Provide the [x, y] coordinate of the cell's center where the given text is located.  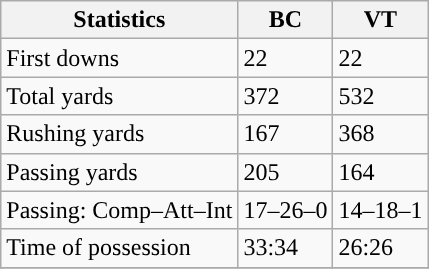
33:34 [286, 248]
Passing yards [120, 172]
Passing: Comp–Att–Int [120, 210]
14–18–1 [380, 210]
368 [380, 134]
Statistics [120, 20]
167 [286, 134]
205 [286, 172]
372 [286, 96]
26:26 [380, 248]
Rushing yards [120, 134]
164 [380, 172]
Time of possession [120, 248]
Total yards [120, 96]
First downs [120, 58]
532 [380, 96]
17–26–0 [286, 210]
VT [380, 20]
BC [286, 20]
